Capture the cell that displays the provided text and extract its [x, y] central coordinate. 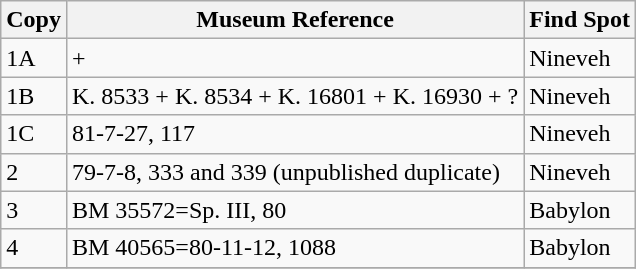
1B [34, 96]
Copy [34, 20]
3 [34, 210]
2 [34, 172]
Find Spot [580, 20]
+ [294, 58]
K. 8533 + K. 8534 + K. 16801 + K. 16930 + ? [294, 96]
4 [34, 248]
1C [34, 134]
BM 35572=Sp. III, 80 [294, 210]
Museum Reference [294, 20]
BM 40565=80-11-12, 1088 [294, 248]
79-7-8, 333 and 339 (unpublished duplicate) [294, 172]
1A [34, 58]
81-7-27, 117 [294, 134]
